For the text-containing cell, return its midpoint in [X, Y] coordinate format. 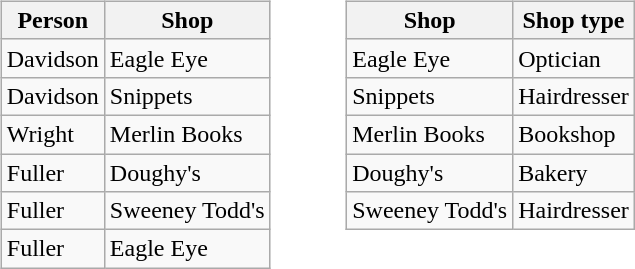
Bakery [574, 173]
Wright [52, 134]
Optician [574, 58]
Bookshop [574, 134]
Shop type [574, 20]
Person [52, 20]
